Output the (x, y) coordinate of the center of the cell containing the given text.  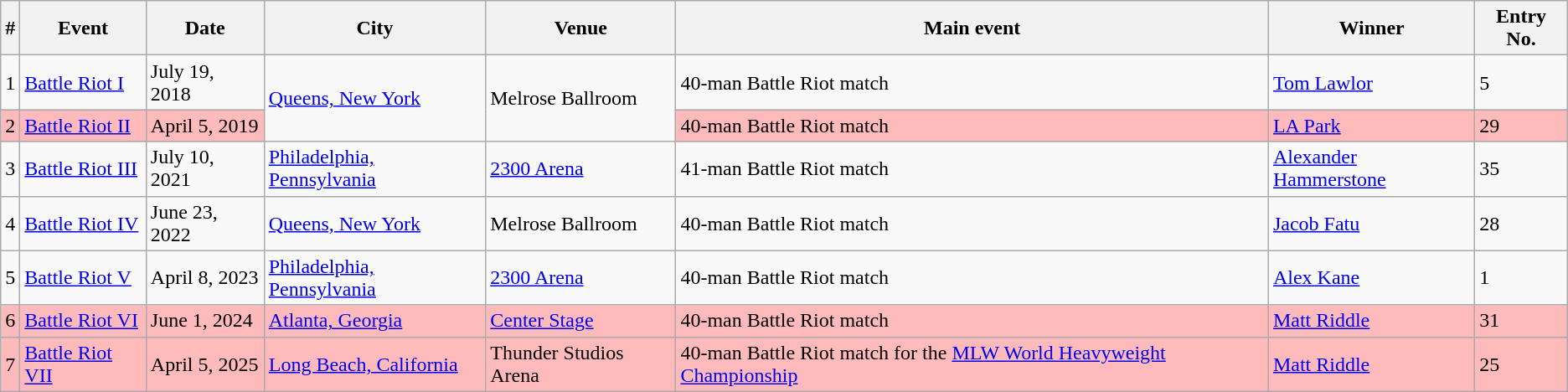
31 (1521, 321)
40-man Battle Riot match for the MLW World Heavyweight Championship (972, 364)
6 (10, 321)
25 (1521, 364)
Battle Riot III (83, 169)
Tom Lawlor (1371, 82)
Battle Riot VI (83, 321)
Venue (581, 28)
April 5, 2025 (204, 364)
Battle Riot II (83, 126)
Long Beach, California (375, 364)
2 (10, 126)
Alexander Hammerstone (1371, 169)
7 (10, 364)
April 5, 2019 (204, 126)
Jacob Fatu (1371, 223)
28 (1521, 223)
April 8, 2023 (204, 278)
Atlanta, Georgia (375, 321)
# (10, 28)
35 (1521, 169)
LA Park (1371, 126)
Event (83, 28)
41-man Battle Riot match (972, 169)
July 10, 2021 (204, 169)
July 19, 2018 (204, 82)
Winner (1371, 28)
Thunder Studios Arena (581, 364)
4 (10, 223)
Center Stage (581, 321)
June 23, 2022 (204, 223)
29 (1521, 126)
Battle Riot V (83, 278)
City (375, 28)
3 (10, 169)
Battle Riot VII (83, 364)
Battle Riot IV (83, 223)
June 1, 2024 (204, 321)
Main event (972, 28)
Alex Kane (1371, 278)
Date (204, 28)
Battle Riot I (83, 82)
Entry No. (1521, 28)
